Return (x, y) of the center of cell containing provided text 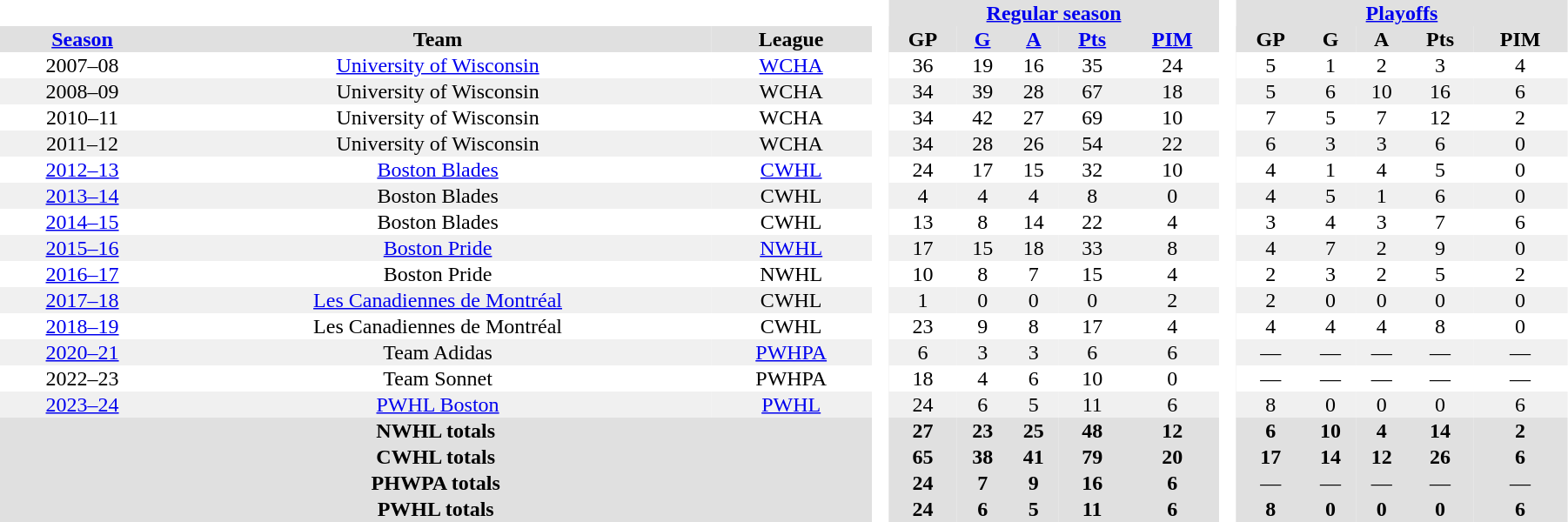
42 (983, 117)
79 (1092, 457)
2013–14 (82, 196)
Playoffs (1402, 13)
CWHL totals (435, 457)
2007–08 (82, 65)
33 (1092, 248)
NWHL totals (435, 431)
2017–18 (82, 300)
39 (983, 91)
35 (1092, 65)
Regular season (1054, 13)
2010–11 (82, 117)
2020–21 (82, 352)
Season (82, 39)
19 (983, 65)
2008–09 (82, 91)
20 (1172, 457)
2012–13 (82, 170)
2016–17 (82, 274)
PWHL Boston (438, 405)
41 (1034, 457)
67 (1092, 91)
38 (983, 457)
2015–16 (82, 248)
2023–24 (82, 405)
Team Adidas (438, 352)
PHWPA totals (435, 483)
54 (1092, 144)
Team Sonnet (438, 378)
48 (1092, 431)
65 (922, 457)
13 (922, 222)
69 (1092, 117)
League (791, 39)
Team (438, 39)
PWHL (791, 405)
2022–23 (82, 378)
2014–15 (82, 222)
25 (1034, 431)
2011–12 (82, 144)
36 (922, 65)
32 (1092, 170)
PWHL totals (435, 509)
2018–19 (82, 326)
